Scan for the cell matching the given text and deliver its (X, Y) coordinate at center. 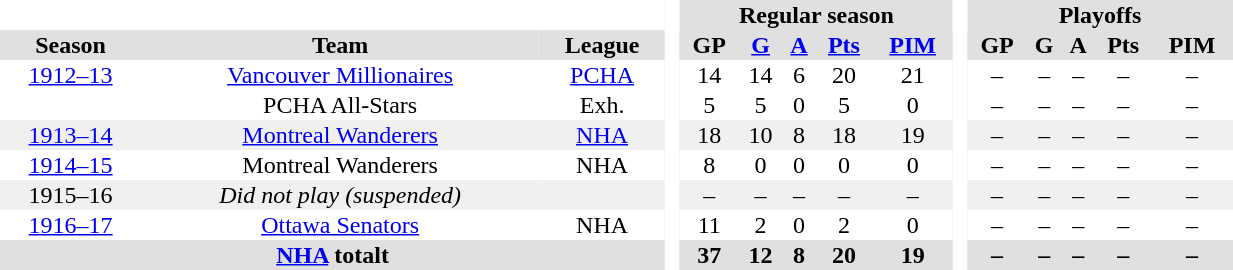
Exh. (602, 105)
11 (710, 225)
PCHA All-Stars (340, 105)
Season (70, 45)
12 (761, 255)
1912–13 (70, 75)
1915–16 (70, 195)
1913–14 (70, 135)
Vancouver Millionaires (340, 75)
Ottawa Senators (340, 225)
Playoffs (1100, 15)
10 (761, 135)
Did not play (suspended) (340, 195)
PCHA (602, 75)
1916–17 (70, 225)
NHA totalt (332, 255)
Team (340, 45)
1914–15 (70, 165)
37 (710, 255)
Regular season (816, 15)
League (602, 45)
21 (912, 75)
6 (800, 75)
